Output the [x, y] coordinate of the center of the cell containing the given text.  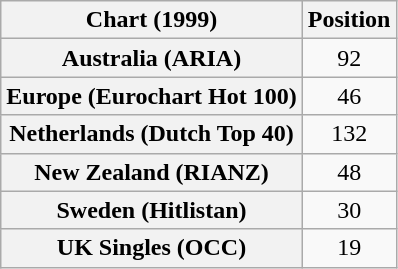
Europe (Eurochart Hot 100) [152, 96]
Chart (1999) [152, 20]
46 [349, 96]
19 [349, 248]
Sweden (Hitlistan) [152, 210]
48 [349, 172]
Netherlands (Dutch Top 40) [152, 134]
Position [349, 20]
New Zealand (RIANZ) [152, 172]
30 [349, 210]
UK Singles (OCC) [152, 248]
92 [349, 58]
132 [349, 134]
Australia (ARIA) [152, 58]
